For the text-containing cell, return its midpoint in [x, y] coordinate format. 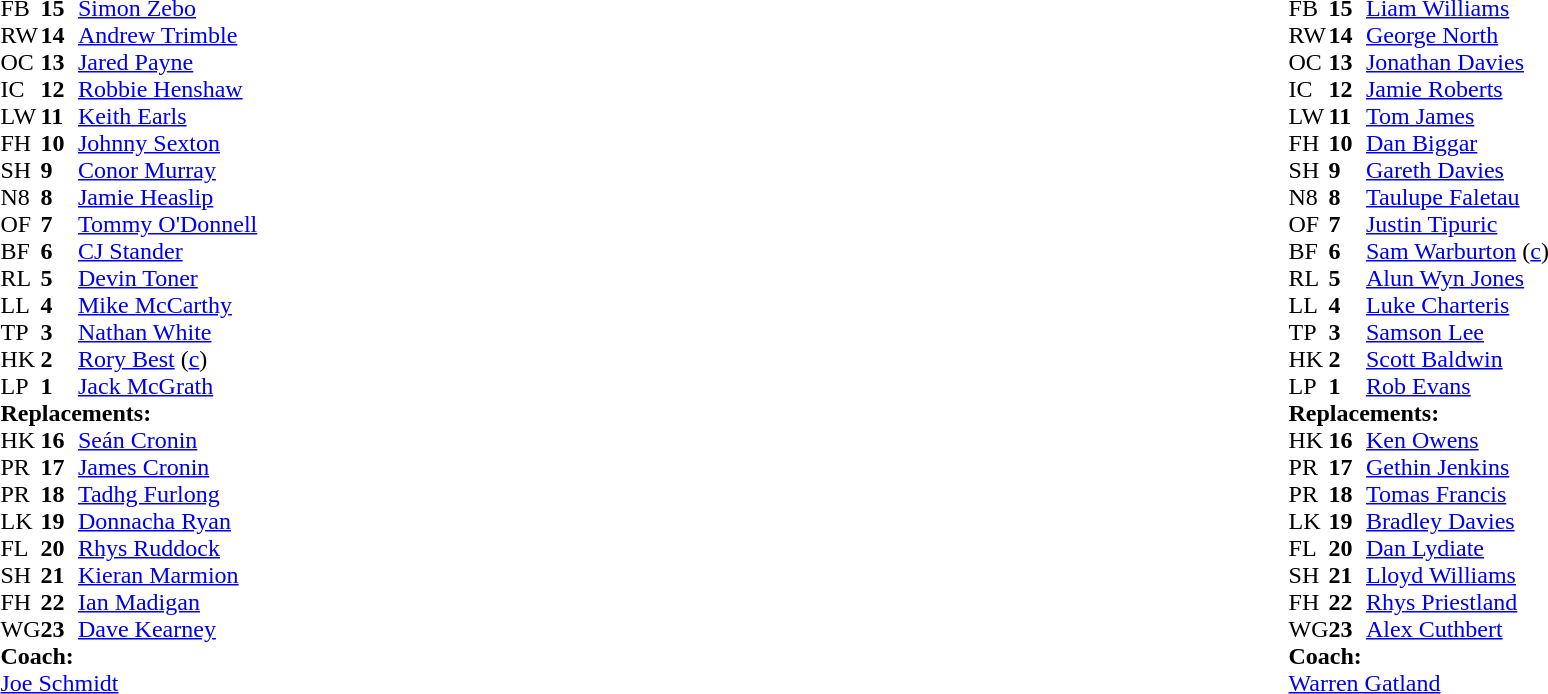
Tadhg Furlong [168, 494]
Replacements: [128, 414]
Rory Best (c) [168, 360]
Kieran Marmion [168, 576]
Mike McCarthy [168, 306]
Dave Kearney [168, 630]
Tommy O'Donnell [168, 224]
Devin Toner [168, 278]
Nathan White [168, 332]
Jack McGrath [168, 386]
Seán Cronin [168, 440]
Keith Earls [168, 116]
James Cronin [168, 468]
Jamie Heaslip [168, 198]
Jared Payne [168, 62]
Robbie Henshaw [168, 90]
Rhys Ruddock [168, 548]
Ian Madigan [168, 602]
CJ Stander [168, 252]
Johnny Sexton [168, 144]
Coach: [128, 656]
Donnacha Ryan [168, 522]
Conor Murray [168, 170]
Andrew Trimble [168, 36]
